Find where the given text appears and provide that cell's center as (X, Y) coordinate. 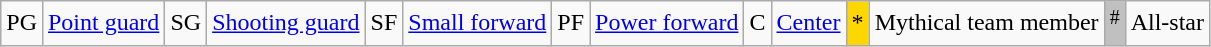
Center (808, 24)
Mythical team member (986, 24)
PF (571, 24)
SF (384, 24)
C (758, 24)
Power forward (667, 24)
Shooting guard (286, 24)
Small forward (478, 24)
PG (22, 24)
Point guard (103, 24)
* (858, 24)
# (1114, 24)
All-star (1167, 24)
SG (186, 24)
